Output the [X, Y] coordinate of the center of the cell containing the given text.  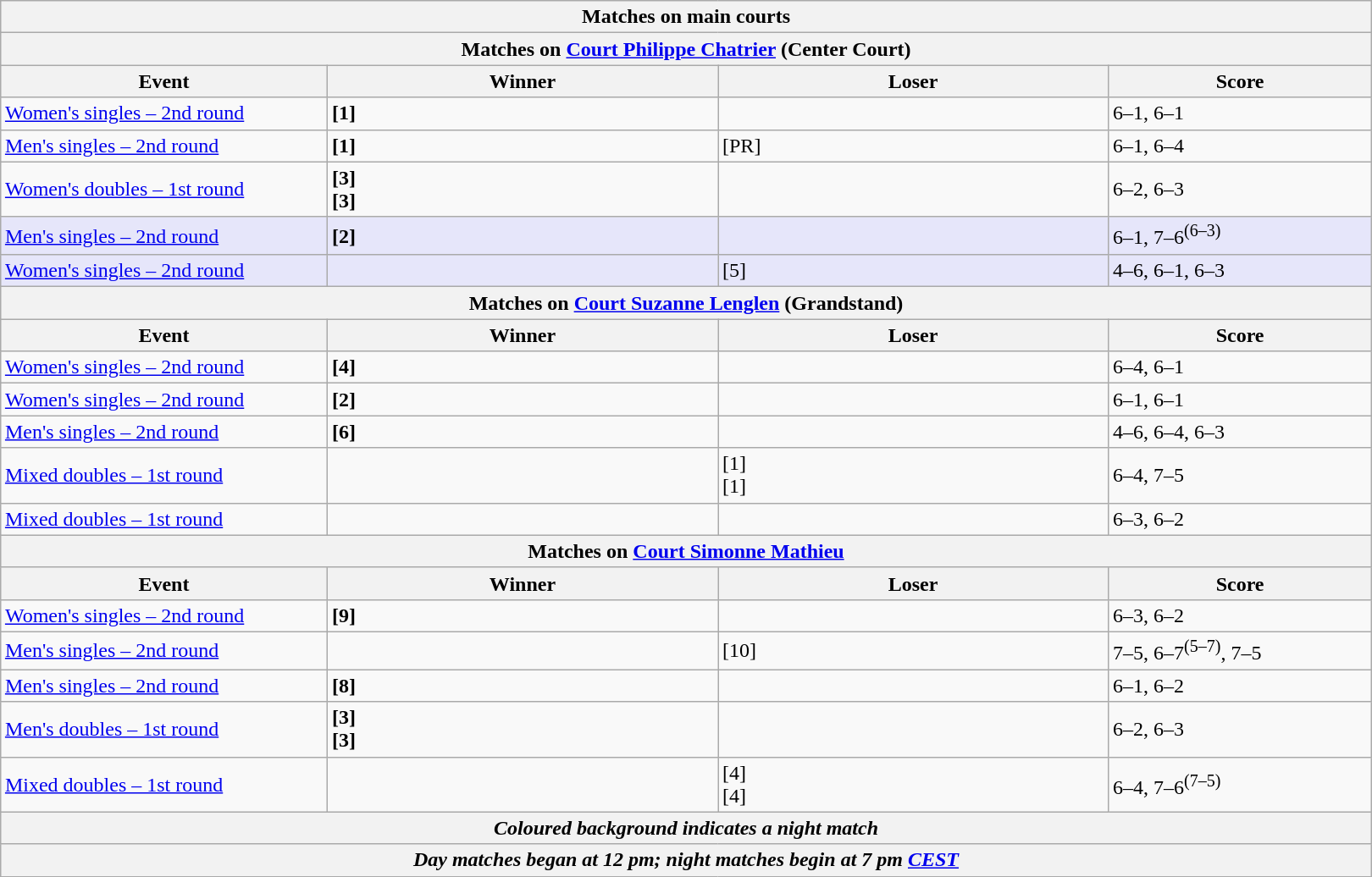
[4] [522, 367]
Day matches began at 12 pm; night matches begin at 7 pm CEST [686, 860]
4–6, 6–4, 6–3 [1240, 432]
[9] [522, 615]
Men's doubles – 1st round [163, 730]
Women's doubles – 1st round [163, 190]
4–6, 6–1, 6–3 [1240, 271]
[5] [913, 271]
7–5, 6–7(5–7), 7–5 [1240, 650]
[4] [4] [913, 784]
Matches on Court Philippe Chatrier (Center Court) [686, 49]
6–4, 7–6(7–5) [1240, 784]
Matches on Court Suzanne Lenglen (Grandstand) [686, 303]
[6] [522, 432]
6–1, 6–2 [1240, 686]
6–1, 7–6(6–3) [1240, 235]
6–4, 6–1 [1240, 367]
[1] [1] [913, 476]
6–1, 6–4 [1240, 146]
Coloured background indicates a night match [686, 828]
[8] [522, 686]
6–4, 7–5 [1240, 476]
[10] [913, 650]
[PR] [913, 146]
Matches on Court Simonne Mathieu [686, 551]
Matches on main courts [686, 17]
